Provide the (x, y) coordinate of the cell's center where the given text is located.  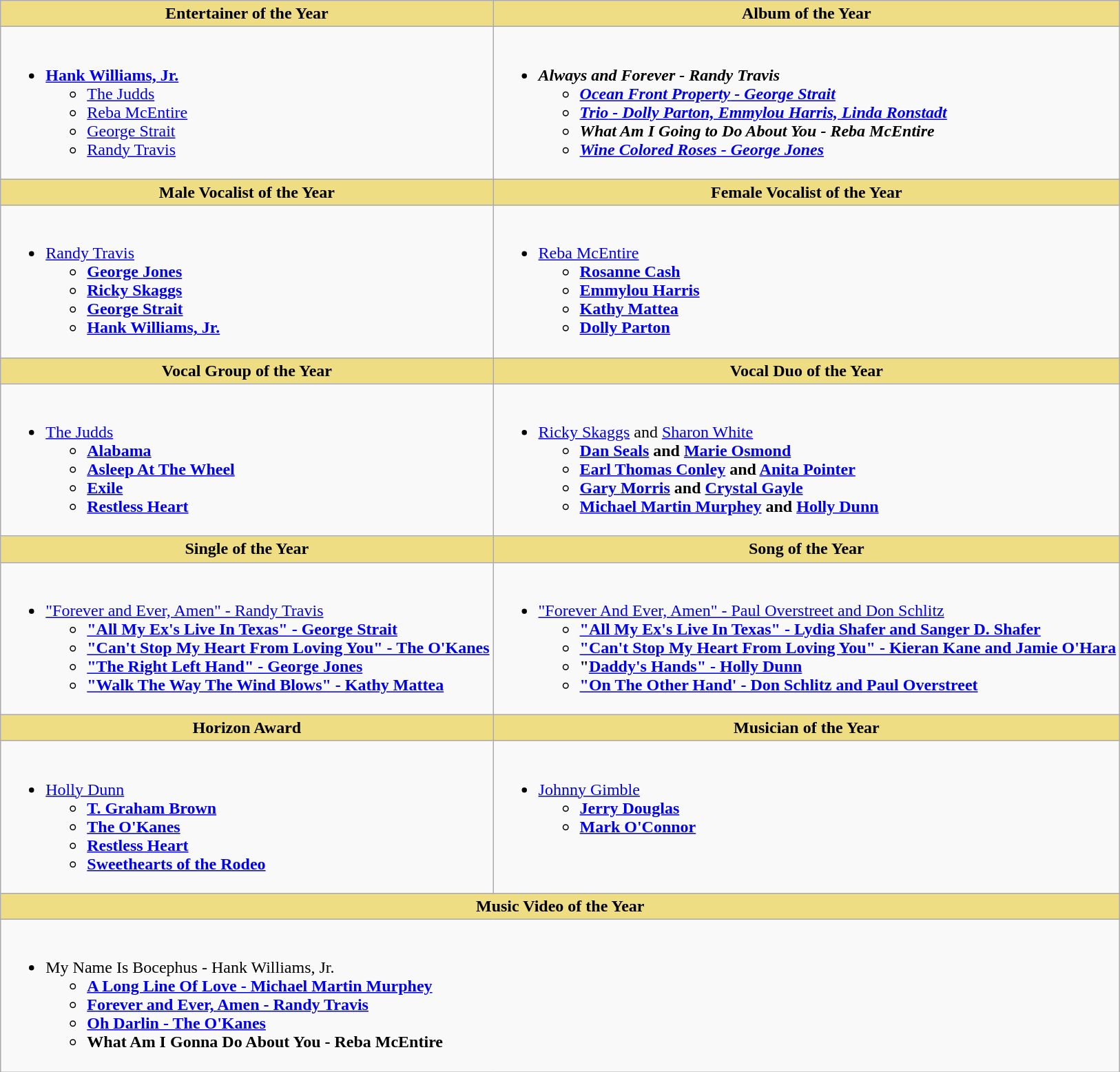
Vocal Duo of the Year (807, 371)
The JuddsAlabamaAsleep At The WheelExileRestless Heart (247, 460)
Music Video of the Year (561, 906)
Reba McEntireRosanne CashEmmylou HarrisKathy MatteaDolly Parton (807, 281)
Johnny GimbleJerry DouglasMark O'Connor (807, 817)
Song of the Year (807, 549)
Musician of the Year (807, 728)
Male Vocalist of the Year (247, 192)
Randy TravisGeorge JonesRicky SkaggsGeorge StraitHank Williams, Jr. (247, 281)
Holly DunnT. Graham BrownThe O'KanesRestless HeartSweethearts of the Rodeo (247, 817)
Single of the Year (247, 549)
Entertainer of the Year (247, 14)
Album of the Year (807, 14)
Horizon Award (247, 728)
Female Vocalist of the Year (807, 192)
Vocal Group of the Year (247, 371)
Hank Williams, Jr.The JuddsReba McEntireGeorge StraitRandy Travis (247, 103)
